Provide the (X, Y) coordinate of the cell's center where the given text is located.  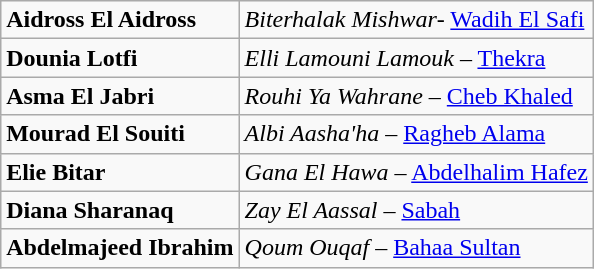
Abdelmajeed Ibrahim (120, 248)
Aidross El Aidross (120, 20)
Asma El Jabri (120, 96)
Qoum Ouqaf – Bahaa Sultan (416, 248)
Mourad El Souiti (120, 134)
Albi Aasha'ha – Ragheb Alama (416, 134)
Elie Bitar (120, 172)
Zay El Aassal – Sabah (416, 210)
Diana Sharanaq (120, 210)
Dounia Lotfi (120, 58)
Biterhalak Mishwar- Wadih El Safi (416, 20)
Rouhi Ya Wahrane – Cheb Khaled (416, 96)
Elli Lamouni Lamouk – Thekra (416, 58)
Gana El Hawa – Abdelhalim Hafez (416, 172)
